From the cell containing the given text, extract its center point as [X, Y] coordinate. 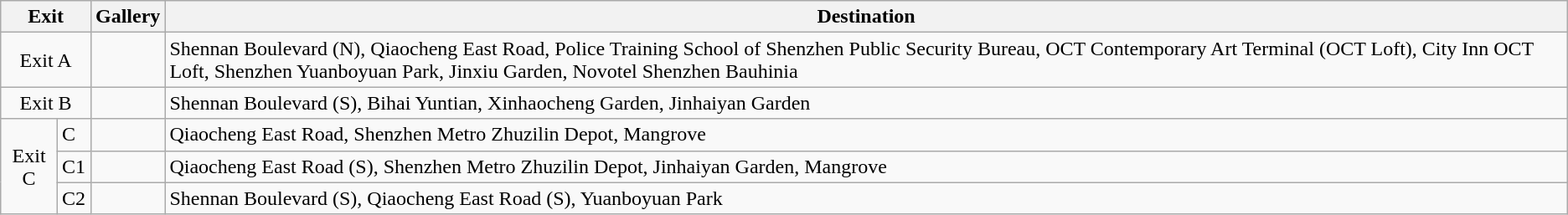
C [74, 135]
Destination [866, 17]
Qiaocheng East Road (S), Shenzhen Metro Zhuzilin Depot, Jinhaiyan Garden, Mangrove [866, 166]
Qiaocheng East Road, Shenzhen Metro Zhuzilin Depot, Mangrove [866, 135]
Exit A [46, 60]
Shennan Boulevard (S), Qiaocheng East Road (S), Yuanboyuan Park [866, 198]
Exit B [46, 103]
Gallery [127, 17]
Shennan Boulevard (S), Bihai Yuntian, Xinhaocheng Garden, Jinhaiyan Garden [866, 103]
Exit C [29, 166]
C2 [74, 198]
Exit [46, 17]
C1 [74, 166]
